Return the (X, Y) coordinate for the center point of the cell that contains the specified text.  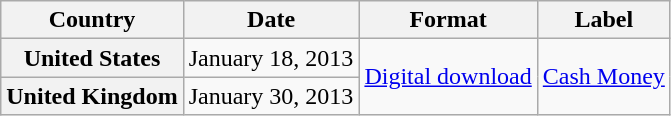
United Kingdom (92, 96)
Country (92, 20)
Label (604, 20)
United States (92, 58)
Date (271, 20)
Digital download (448, 77)
January 18, 2013 (271, 58)
Cash Money (604, 77)
Format (448, 20)
January 30, 2013 (271, 96)
